From the cell containing the given text, extract its center point as [X, Y] coordinate. 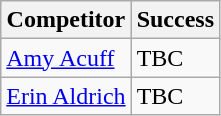
Success [175, 20]
Amy Acuff [66, 58]
Competitor [66, 20]
Erin Aldrich [66, 96]
